Search for the cell housing the specified text and yield its (x, y) center coordinate. 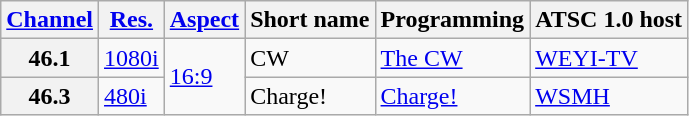
46.1 (50, 58)
Short name (310, 20)
The CW (452, 58)
ATSC 1.0 host (609, 20)
Aspect (204, 20)
Res. (132, 20)
Channel (50, 20)
WSMH (609, 96)
CW (310, 58)
Programming (452, 20)
480i (132, 96)
46.3 (50, 96)
WEYI-TV (609, 58)
16:9 (204, 77)
1080i (132, 58)
